For the text-containing cell, return its midpoint in (X, Y) coordinate format. 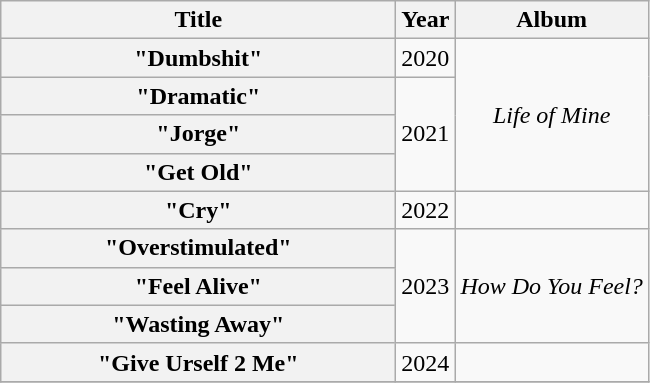
"Dramatic" (198, 96)
"Overstimulated" (198, 248)
2023 (426, 286)
"Give Urself 2 Me" (198, 362)
2020 (426, 58)
Life of Mine (552, 115)
"Cry" (198, 210)
Title (198, 20)
"Get Old" (198, 172)
2021 (426, 134)
"Wasting Away" (198, 324)
"Feel Alive" (198, 286)
"Dumbshit" (198, 58)
Album (552, 20)
2024 (426, 362)
"Jorge" (198, 134)
2022 (426, 210)
How Do You Feel? (552, 286)
Year (426, 20)
